Pinpoint the cell where the given text exists, returning its [x, y] midpoint coordinate. 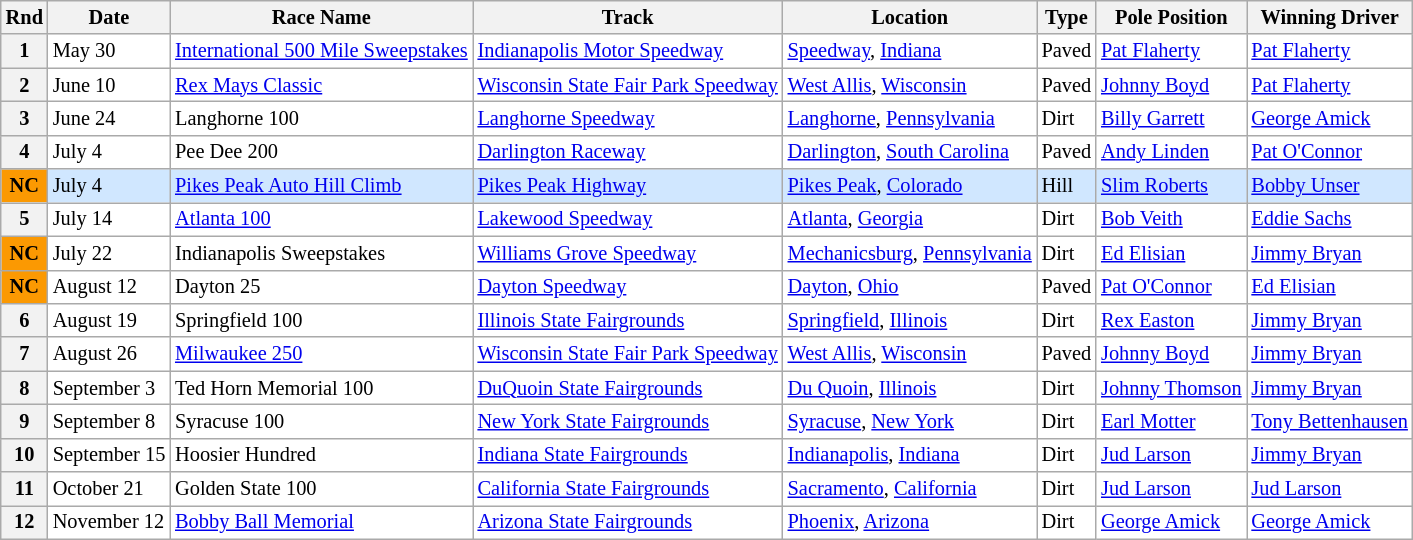
New York State Fairgrounds [628, 421]
Langhorne, Pennsylvania [910, 118]
August 26 [109, 354]
Springfield 100 [321, 320]
Sacramento, California [910, 489]
Bob Veith [1171, 219]
August 12 [109, 287]
Indianapolis Sweepstakes [321, 253]
6 [24, 320]
Rnd [24, 17]
Ted Horn Memorial 100 [321, 388]
12 [24, 522]
Location [910, 17]
8 [24, 388]
Langhorne Speedway [628, 118]
4 [24, 152]
Eddie Sachs [1329, 219]
Dayton 25 [321, 287]
10 [24, 455]
Track [628, 17]
July 14 [109, 219]
Springfield, Illinois [910, 320]
Race Name [321, 17]
Earl Motter [1171, 421]
Pikes Peak, Colorado [910, 186]
Illinois State Fairgrounds [628, 320]
Andy Linden [1171, 152]
Pee Dee 200 [321, 152]
June 24 [109, 118]
Langhorne 100 [321, 118]
Pole Position [1171, 17]
Tony Bettenhausen [1329, 421]
Milwaukee 250 [321, 354]
Phoenix, Arizona [910, 522]
Billy Garrett [1171, 118]
Lakewood Speedway [628, 219]
Date [109, 17]
Darlington, South Carolina [910, 152]
Pikes Peak Auto Hill Climb [321, 186]
DuQuoin State Fairgrounds [628, 388]
Hill [1067, 186]
October 21 [109, 489]
Pikes Peak Highway [628, 186]
Indianapolis, Indiana [910, 455]
Syracuse, New York [910, 421]
Winning Driver [1329, 17]
Mechanicsburg, Pennsylvania [910, 253]
November 12 [109, 522]
Slim Roberts [1171, 186]
1 [24, 51]
9 [24, 421]
Indiana State Fairgrounds [628, 455]
California State Fairgrounds [628, 489]
Atlanta 100 [321, 219]
Dayton, Ohio [910, 287]
August 19 [109, 320]
7 [24, 354]
Golden State 100 [321, 489]
Dayton Speedway [628, 287]
International 500 Mile Sweepstakes [321, 51]
Speedway, Indiana [910, 51]
September 8 [109, 421]
Hoosier Hundred [321, 455]
September 15 [109, 455]
Darlington Raceway [628, 152]
Indianapolis Motor Speedway [628, 51]
June 10 [109, 85]
Williams Grove Speedway [628, 253]
11 [24, 489]
Bobby Ball Memorial [321, 522]
5 [24, 219]
September 3 [109, 388]
Type [1067, 17]
Johnny Thomson [1171, 388]
July 22 [109, 253]
Arizona State Fairgrounds [628, 522]
May 30 [109, 51]
Bobby Unser [1329, 186]
Atlanta, Georgia [910, 219]
Du Quoin, Illinois [910, 388]
Rex Mays Classic [321, 85]
Syracuse 100 [321, 421]
Rex Easton [1171, 320]
3 [24, 118]
2 [24, 85]
